Scan for the cell matching the given text and deliver its (x, y) coordinate at center. 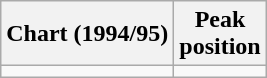
Peakposition (220, 34)
Chart (1994/95) (88, 34)
